Return the (x, y) coordinate for the center point of the cell that contains the specified text.  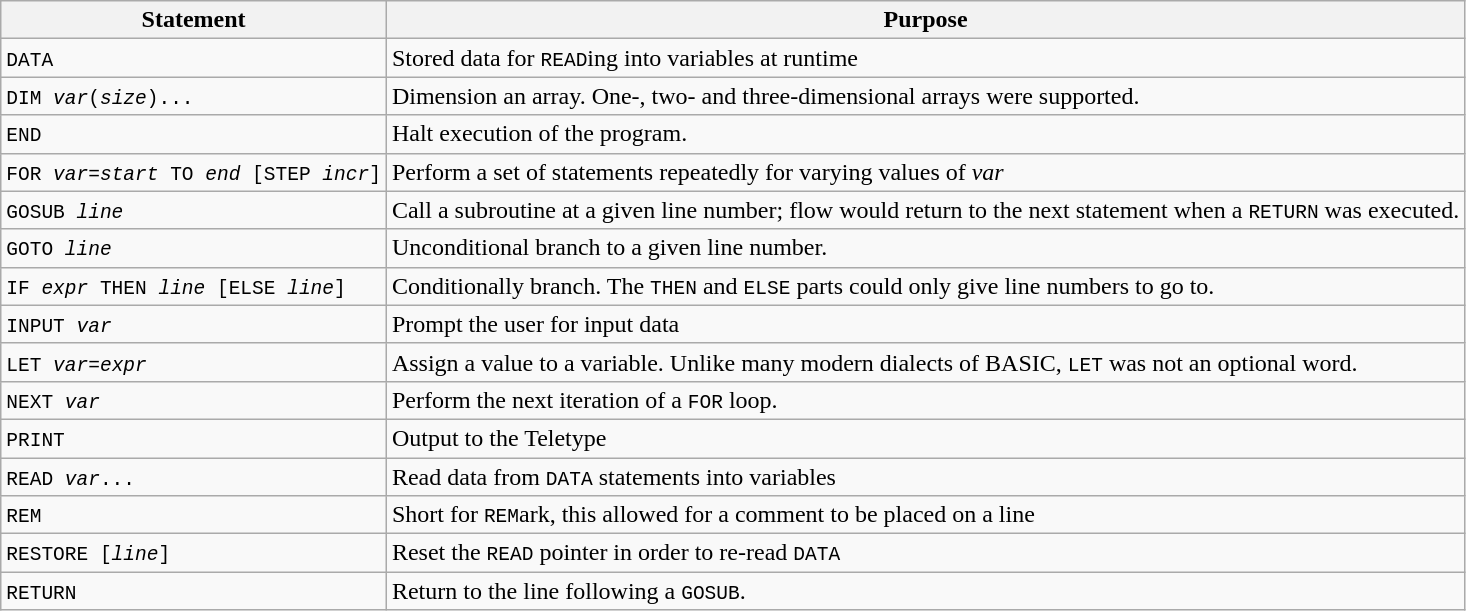
RETURN (194, 591)
Call a subroutine at a given line number; flow would return to the next statement when a RETURN was executed. (925, 210)
Stored data for READing into variables at runtime (925, 58)
Prompt the user for input data (925, 324)
INPUT var (194, 324)
PRINT (194, 438)
Statement (194, 20)
DATA (194, 58)
Perform a set of statements repeatedly for varying values of var (925, 172)
END (194, 134)
READ var... (194, 477)
GOTO line (194, 248)
Return to the line following a GOSUB. (925, 591)
FOR var=start TO end [STEP incr] (194, 172)
Output to the Teletype (925, 438)
Conditionally branch. The THEN and ELSE parts could only give line numbers to go to. (925, 286)
Dimension an array. One-, two- and three-dimensional arrays were supported. (925, 96)
Perform the next iteration of a FOR loop. (925, 400)
NEXT var (194, 400)
LET var=expr (194, 362)
Short for REMark, this allowed for a comment to be placed on a line (925, 515)
Assign a value to a variable. Unlike many modern dialects of BASIC, LET was not an optional word. (925, 362)
DIM var(size)... (194, 96)
REM (194, 515)
Halt execution of the program. (925, 134)
RESTORE [line] (194, 553)
Unconditional branch to a given line number. (925, 248)
GOSUB line (194, 210)
Purpose (925, 20)
Read data from DATA statements into variables (925, 477)
Reset the READ pointer in order to re-read DATA (925, 553)
IF expr THEN line [ELSE line] (194, 286)
